Provide the (x, y) coordinate of the cell's center where the given text is located.  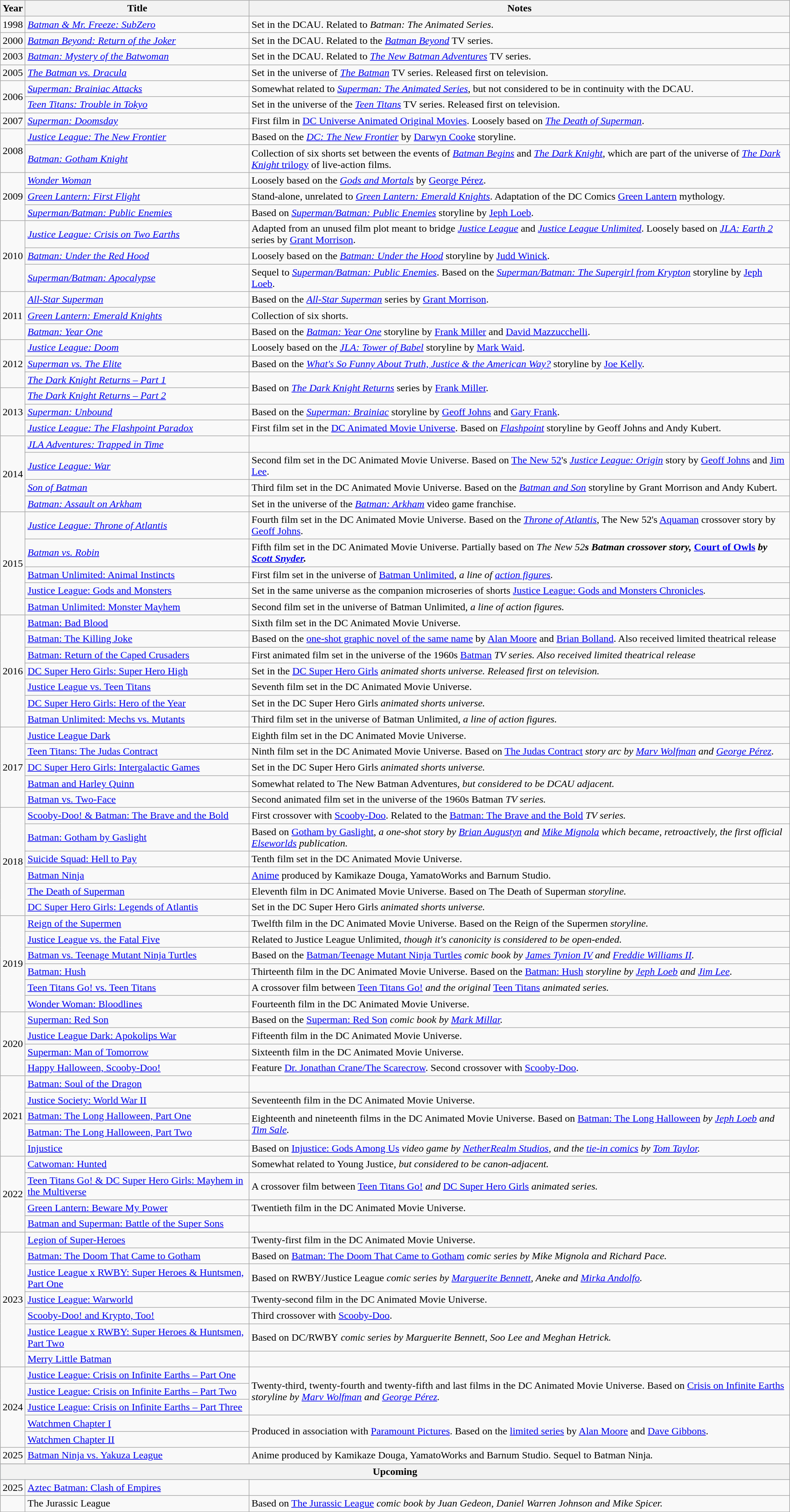
Superman: Doomsday (138, 121)
Superman: Brainiac Attacks (138, 89)
2006 (13, 97)
Batman Unlimited: Monster Mayhem (138, 607)
Seventh film set in the DC Animated Movie Universe. (520, 687)
Set in the universe of the Teen Titans TV series. Released first on television. (520, 105)
Loosely based on the Gods and Mortals by George Pérez. (520, 180)
2021 (13, 1116)
A crossover film between Teen Titans Go! and DC Super Hero Girls animated series. (520, 1186)
Twentieth film in the DC Animated Movie Universe. (520, 1208)
Based on the DC: The New Frontier by Darwyn Cooke storyline. (520, 137)
The Dark Knight Returns – Part 2 (138, 396)
2014 (13, 473)
Suicide Squad: Hell to Pay (138, 859)
Batman Ninja (138, 875)
DC Super Hero Girls: Legends of Atlantis (138, 907)
Batman: Year One (138, 332)
Catwoman: Hunted (138, 1164)
Teen Titans: The Judas Contract (138, 751)
2019 (13, 963)
Adapted from an unused film plot meant to bridge Justice League and Justice League Unlimited. Loosely based on JLA: Earth 2 series by Grant Morrison. (520, 235)
Somewhat related to Superman: The Animated Series, but not considered to be in continuity with the DCAU. (520, 89)
Batman: The Long Halloween, Part Two (138, 1132)
Superman/Batman: Apocalypse (138, 278)
First animated film set in the universe of the 1960s Batman TV series. Also received limited theatrical release (520, 655)
Based on The Jurassic League comic book by Juan Gedeon, Daniel Warren Johnson and Mike Spicer. (520, 1504)
Stand-alone, unrelated to Green Lantern: Emerald Knights. Adaptation of the DC Comics Green Lantern mythology. (520, 196)
2015 (13, 563)
2024 (13, 1407)
The Dark Knight Returns – Part 1 (138, 380)
Set in the DC Super Hero Girls animated shorts universe. Released first on television. (520, 671)
Twenty-second film in the DC Animated Movie Universe. (520, 1299)
Based on the What's So Funny About Truth, Justice & the American Way? storyline by Joe Kelly. (520, 364)
Injustice (138, 1148)
Justice Society: World War II (138, 1100)
2016 (13, 671)
Superman: Unbound (138, 412)
Third crossover with Scooby-Doo. (520, 1315)
Set in the universe of the Batman: Arkham video game franchise. (520, 503)
2000 (13, 41)
Set in the DCAU. Related to the Batman Beyond TV series. (520, 41)
Batman: The Killing Joke (138, 639)
Seventeenth film in the DC Animated Movie Universe. (520, 1100)
Batman: Gotham Knight (138, 159)
Based on RWBY/Justice League comic series by Marguerite Bennett, Aneke and Mirka Andolfo. (520, 1278)
Batman: Return of the Caped Crusaders (138, 655)
Wonder Woman (138, 180)
Thirteenth film in the DC Animated Movie Universe. Based on the Batman: Hush storyline by Jeph Loeb and Jim Lee. (520, 971)
Scooby-Doo! and Krypto, Too! (138, 1315)
Batman Unlimited: Mechs vs. Mutants (138, 719)
Based on DC/RWBY comic series by Marguerite Bennett, Soo Lee and Meghan Hetrick. (520, 1337)
Batman: Hush (138, 971)
Sixteenth film in the DC Animated Movie Universe. (520, 1052)
Green Lantern: Emerald Knights (138, 316)
Batman Unlimited: Animal Instincts (138, 575)
Set in the same universe as the companion microseries of shorts Justice League: Gods and Monsters Chronicles. (520, 591)
Batman Ninja vs. Yakuza League (138, 1455)
First film in DC Universe Animated Original Movies. Loosely based on The Death of Superman. (520, 121)
Collection of six shorts. (520, 316)
First crossover with Scooby-Doo. Related to the Batman: The Brave and the Bold TV series. (520, 816)
Tenth film set in the DC Animated Movie Universe. (520, 859)
2013 (13, 412)
Legion of Super-Heroes (138, 1240)
Based on The Dark Knight Returns series by Frank Miller. (520, 388)
Based on Superman/Batman: Public Enemies storyline by Jeph Loeb. (520, 212)
Batman: The Long Halloween, Part One (138, 1116)
2011 (13, 316)
Batman vs. Two-Face (138, 800)
Superman vs. The Elite (138, 364)
2003 (13, 57)
Justice League: Throne of Atlantis (138, 526)
Sequel to Superman/Batman: Public Enemies. Based on the Superman/Batman: The Supergirl from Krypton storyline by Jeph Loeb. (520, 278)
Somewhat related to Young Justice, but considered to be canon-adjacent. (520, 1164)
2007 (13, 121)
Fourteenth film in the DC Animated Movie Universe. (520, 1003)
Justice League: Crisis on Two Earths (138, 235)
DC Super Hero Girls: Intergalactic Games (138, 767)
Eighteenth and nineteenth films in the DC Animated Movie Universe. Based on Batman: The Long Halloween by Jeph Loeb and Tim Sale. (520, 1124)
Second film set in the DC Animated Movie Universe. Based on The New 52's Justice League: Origin story by Geoff Johns and Jim Lee. (520, 466)
Fifth film set in the DC Animated Movie Universe. Partially based on The New 52s Batman crossover story, Court of Owls by Scott Snyder. (520, 553)
Son of Batman (138, 487)
2017 (13, 767)
Superman/Batman: Public Enemies (138, 212)
Batman & Mr. Freeze: SubZero (138, 24)
Anime produced by Kamikaze Douga, YamatoWorks and Barnum Studio. (520, 875)
Batman: Assault on Arkham (138, 503)
Twelfth film in the DC Animated Movie Universe. Based on the Reign of the Supermen storyline. (520, 923)
Batman: The Doom That Came to Gotham (138, 1256)
Feature Dr. Jonathan Crane/The Scarecrow. Second crossover with Scooby-Doo. (520, 1068)
Justice League Dark (138, 735)
Based on the Superman: Red Son comic book by Mark Millar. (520, 1020)
Reign of the Supermen (138, 923)
Batman: Under the Red Hood (138, 256)
Justice League x RWBY: Super Heroes & Huntsmen, Part One (138, 1278)
Based on Injustice: Gods Among Us video game by NetherRealm Studios, and the tie-in comics by Tom Taylor. (520, 1148)
Batman and Superman: Battle of the Super Sons (138, 1224)
The Death of Superman (138, 891)
Wonder Woman: Bloodlines (138, 1003)
2018 (13, 862)
Fourth film set in the DC Animated Movie Universe. Based on the Throne of Atlantis, The New 52's Aquaman crossover story by Geoff Johns. (520, 526)
Teen Titans Go! & DC Super Hero Girls: Mayhem in the Multiverse (138, 1186)
2008 (13, 150)
Watchmen Chapter I (138, 1423)
Green Lantern: First Flight (138, 196)
Notes (520, 8)
Twenty-first film in the DC Animated Movie Universe. (520, 1240)
Batman and Harley Quinn (138, 784)
Based on the Superman: Brainiac storyline by Geoff Johns and Gary Frank. (520, 412)
Fifteenth film in the DC Animated Movie Universe. (520, 1036)
Ninth film set in the DC Animated Movie Universe. Based on The Judas Contract story arc by Marv Wolfman and George Pérez. (520, 751)
1998 (13, 24)
Green Lantern: Beware My Power (138, 1208)
Eleventh film in DC Animated Movie Universe. Based on The Death of Superman storyline. (520, 891)
The Jurassic League (138, 1504)
Somewhat related to The New Batman Adventures, but considered to be DCAU adjacent. (520, 784)
First film set in the DC Animated Movie Universe. Based on Flashpoint storyline by Geoff Johns and Andy Kubert. (520, 428)
Year (13, 8)
Justice League: The New Frontier (138, 137)
Sixth film set in the DC Animated Movie Universe. (520, 623)
Second animated film set in the universe of the 1960s Batman TV series. (520, 800)
Justice League vs. the Fatal Five (138, 939)
Batman: Gotham by Gaslight (138, 837)
Set in the DCAU. Related to The New Batman Adventures TV series. (520, 57)
Merry Little Batman (138, 1359)
Justice League: Warworld (138, 1299)
Teen Titans Go! vs. Teen Titans (138, 987)
Batman: Mystery of the Batwoman (138, 57)
DC Super Hero Girls: Super Hero High (138, 671)
Batman Beyond: Return of the Joker (138, 41)
Justice League: The Flashpoint Paradox (138, 428)
Superman: Red Son (138, 1020)
Happy Halloween, Scooby-Doo! (138, 1068)
Based on Batman: The Doom That Came to Gotham comic series by Mike Mignola and Richard Pace. (520, 1256)
Related to Justice League Unlimited, though it's canonicity is considered to be open-ended. (520, 939)
Based on the Batman: Year One storyline by Frank Miller and David Mazzucchelli. (520, 332)
Title (138, 8)
Set in the DCAU. Related to Batman: The Animated Series. (520, 24)
Upcoming (395, 1471)
Justice League: Crisis on Infinite Earths – Part One (138, 1375)
All-Star Superman (138, 300)
Loosely based on the JLA: Tower of Babel storyline by Mark Waid. (520, 348)
2010 (13, 256)
Superman: Man of Tomorrow (138, 1052)
Batman vs. Teenage Mutant Ninja Turtles (138, 955)
Anime produced by Kamikaze Douga, YamatoWorks and Barnum Studio. Sequel to Batman Ninja. (520, 1455)
Teen Titans: Trouble in Tokyo (138, 105)
2009 (13, 196)
Justice League x RWBY: Super Heroes & Huntsmen, Part Two (138, 1337)
JLA Adventures: Trapped in Time (138, 444)
The Batman vs. Dracula (138, 73)
Loosely based on the Batman: Under the Hood storyline by Judd Winick. (520, 256)
2005 (13, 73)
Justice League: Gods and Monsters (138, 591)
Justice League: Crisis on Infinite Earths – Part Two (138, 1391)
A crossover film between Teen Titans Go! and the original Teen Titans animated series. (520, 987)
Second film set in the universe of Batman Unlimited, a line of action figures. (520, 607)
Justice League: Crisis on Infinite Earths – Part Three (138, 1407)
Justice League: Doom (138, 348)
Eighth film set in the DC Animated Movie Universe. (520, 735)
First film set in the universe of Batman Unlimited, a line of action figures. (520, 575)
Based on the All-Star Superman series by Grant Morrison. (520, 300)
Batman: Soul of the Dragon (138, 1084)
Based on the one-shot graphic novel of the same name by Alan Moore and Brian Bolland. Also received limited theatrical release (520, 639)
Batman vs. Robin (138, 553)
Set in the universe of The Batman TV series. Released first on television. (520, 73)
Scooby-Doo! & Batman: The Brave and the Bold (138, 816)
Third film set in the universe of Batman Unlimited, a line of action figures. (520, 719)
Justice League: War (138, 466)
Watchmen Chapter II (138, 1439)
Third film set in the DC Animated Movie Universe. Based on the Batman and Son storyline by Grant Morrison and Andy Kubert. (520, 487)
Aztec Batman: Clash of Empires (138, 1488)
Produced in association with Paramount Pictures. Based on the limited series by Alan Moore and Dave Gibbons. (520, 1431)
2023 (13, 1299)
2022 (13, 1194)
Batman: Bad Blood (138, 623)
Justice League Dark: Apokolips War (138, 1036)
2012 (13, 364)
Justice League vs. Teen Titans (138, 687)
2020 (13, 1044)
DC Super Hero Girls: Hero of the Year (138, 703)
Based on the Batman/Teenage Mutant Ninja Turtles comic book by James Tynion IV and Freddie Williams II. (520, 955)
